Scan for the cell matching the given text and deliver its [x, y] coordinate at center. 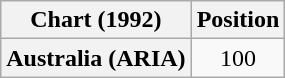
Australia (ARIA) [96, 58]
100 [238, 58]
Chart (1992) [96, 20]
Position [238, 20]
